Provide the (X, Y) coordinate of the cell's center where the given text is located.  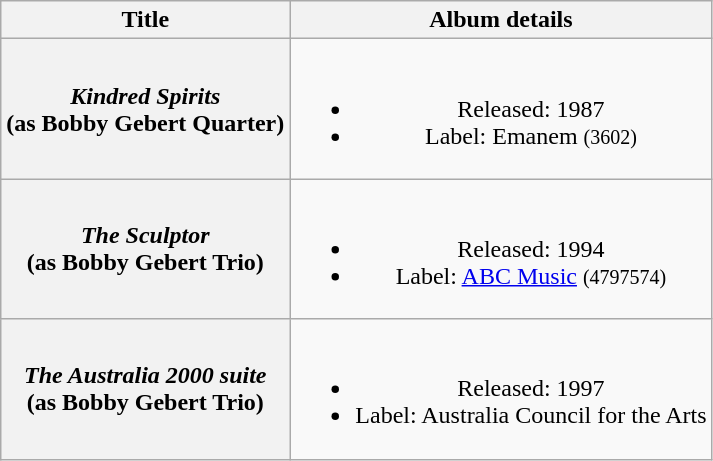
Album details (501, 20)
Released: 1987Label: Emanem (3602) (501, 109)
Released: 1997Label: Australia Council for the Arts (501, 389)
Title (146, 20)
The Australia 2000 suite (as Bobby Gebert Trio) (146, 389)
Released: 1994Label: ABC Music (4797574) (501, 249)
Kindred Spirits (as Bobby Gebert Quarter) (146, 109)
The Sculptor (as Bobby Gebert Trio) (146, 249)
